Extract the (x, y) coordinate from the center of the cell holding the provided text.  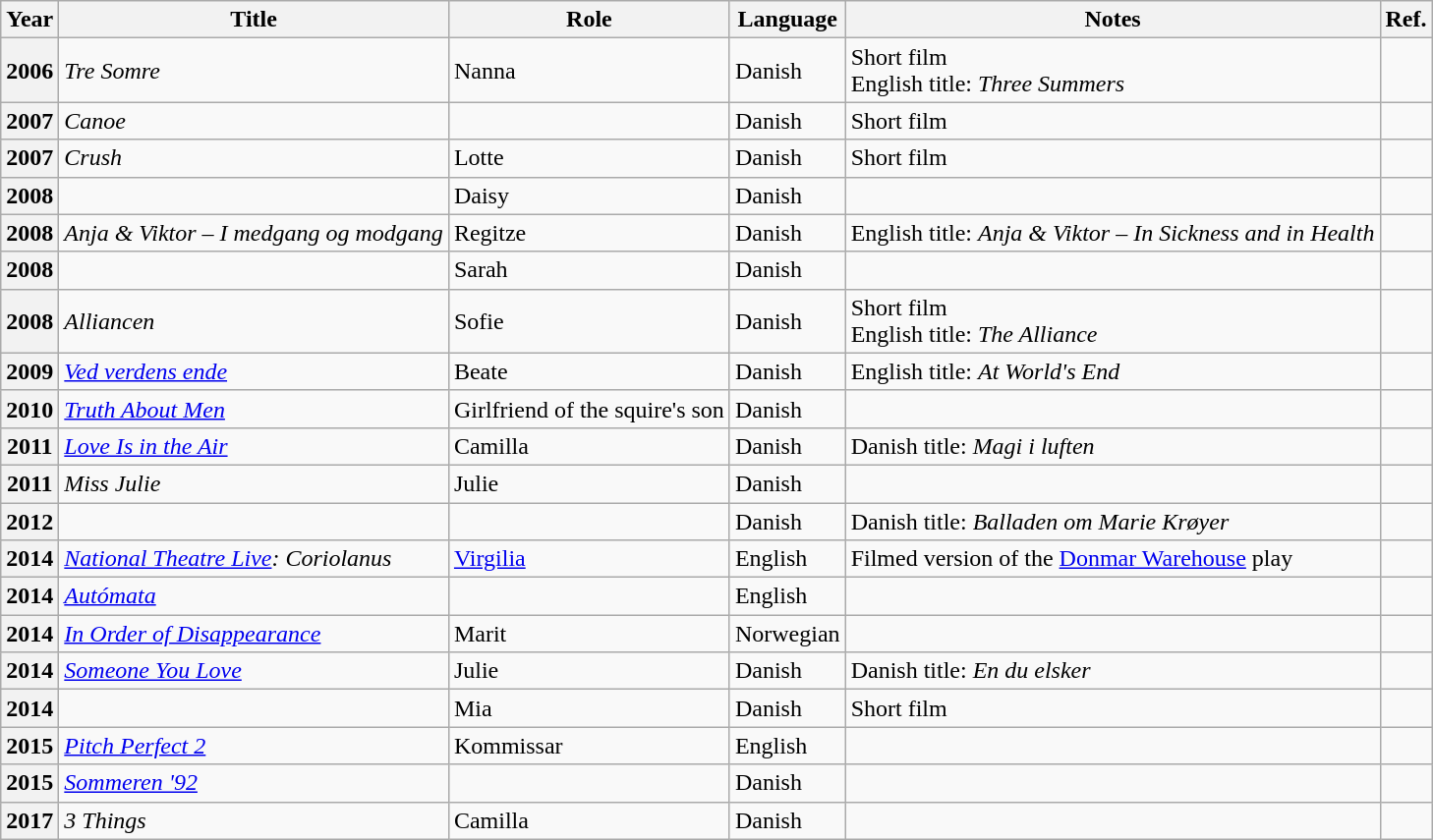
Beate (589, 371)
Nanna (589, 71)
Sommeren '92 (254, 783)
2012 (29, 522)
Mia (589, 708)
English title: Anja & Viktor – In Sickness and in Health (1113, 233)
2010 (29, 409)
Ved verdens ende (254, 371)
Alliancen (254, 320)
Marit (589, 634)
Year (29, 20)
2006 (29, 71)
Title (254, 20)
Tre Somre (254, 71)
Ref. (1405, 20)
3 Things (254, 820)
2009 (29, 371)
Sofie (589, 320)
Language (787, 20)
Kommissar (589, 746)
Short filmEnglish title: The Alliance (1113, 320)
Daisy (589, 196)
2017 (29, 820)
Love Is in the Air (254, 446)
Canoe (254, 121)
National Theatre Live: Coriolanus (254, 559)
Crush (254, 158)
Autómata (254, 596)
Someone You Love (254, 671)
Role (589, 20)
Short filmEnglish title: Three Summers (1113, 71)
Notes (1113, 20)
Girlfriend of the squire's son (589, 409)
Danish title: En du elsker (1113, 671)
Filmed version of the Donmar Warehouse play (1113, 559)
Anja & Viktor – I medgang og modgang (254, 233)
Virgilia (589, 559)
Miss Julie (254, 483)
English title: At World's End (1113, 371)
Danish title: Balladen om Marie Krøyer (1113, 522)
Lotte (589, 158)
Regitze (589, 233)
Pitch Perfect 2 (254, 746)
Norwegian (787, 634)
Truth About Men (254, 409)
Sarah (589, 270)
In Order of Disappearance (254, 634)
Danish title: Magi i luften (1113, 446)
